Extract the [x, y] coordinate from the center of the cell holding the provided text.  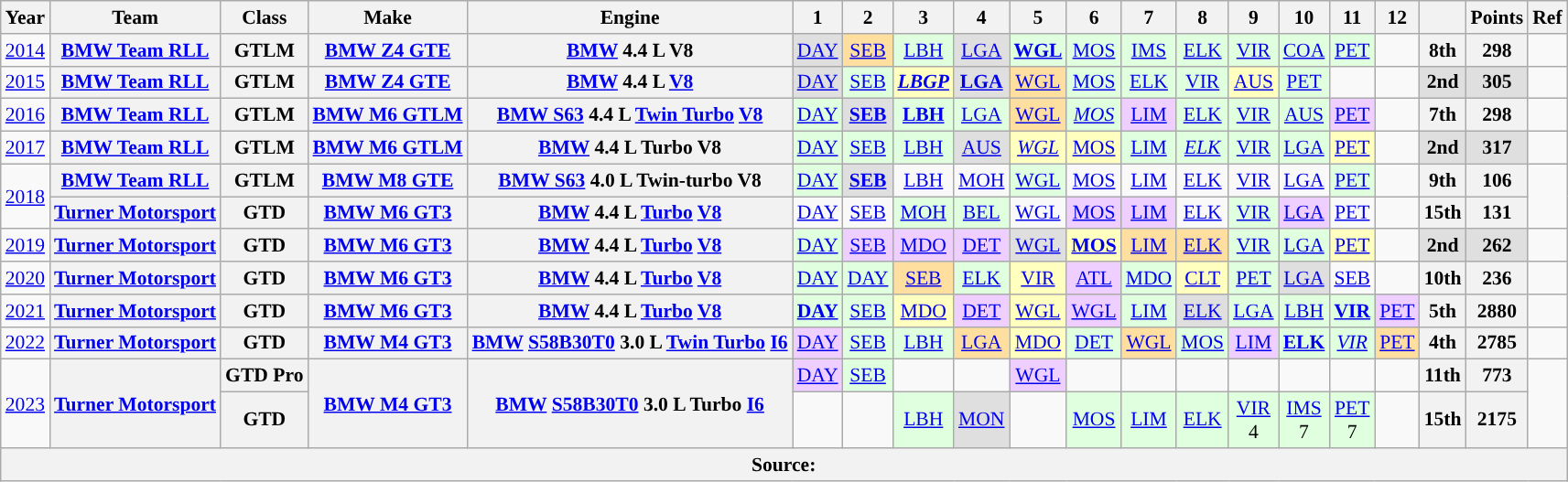
2785 [1498, 343]
IMS [1150, 50]
CLT [1203, 278]
2014 [26, 50]
2023 [26, 404]
106 [1498, 180]
BMW M8 GTE [388, 180]
2018 [26, 196]
11 [1352, 17]
2020 [26, 278]
10 [1304, 17]
8th [1443, 50]
773 [1498, 376]
8 [1203, 17]
BEL [981, 213]
2 [868, 17]
Ref [1547, 17]
2880 [1498, 311]
BMW S63 4.0 L Twin-turbo V8 [630, 180]
12 [1397, 17]
6 [1093, 17]
Year [26, 17]
Team [135, 17]
IMS7 [1304, 421]
317 [1498, 148]
262 [1498, 246]
2022 [26, 343]
VIR4 [1253, 421]
2015 [26, 82]
7th [1443, 115]
5th [1443, 311]
MON [981, 421]
1 [818, 17]
2175 [1498, 421]
BMW S58B30T0 3.0 L Twin Turbo I6 [630, 343]
Engine [630, 17]
7 [1150, 17]
3 [923, 17]
131 [1498, 213]
4 [981, 17]
11th [1443, 376]
2016 [26, 115]
2021 [26, 311]
GTD Pro [264, 376]
ATL [1093, 278]
9th [1443, 180]
Make [388, 17]
10th [1443, 278]
LBGP [923, 82]
4th [1443, 343]
BMW S63 4.4 L Twin Turbo V8 [630, 115]
PET7 [1352, 421]
2019 [26, 246]
BMW S58B30T0 3.0 L Turbo I6 [630, 404]
Source: [784, 465]
2017 [26, 148]
Points [1498, 17]
5 [1038, 17]
236 [1498, 278]
Class [264, 17]
9 [1253, 17]
COA [1304, 50]
305 [1498, 82]
